Detect which cell encompasses the target text, then output its [X, Y] center coordinate. 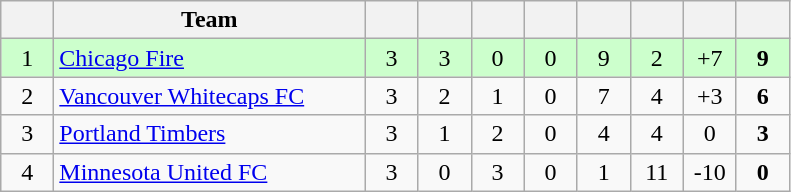
Portland Timbers [210, 134]
Minnesota United FC [210, 172]
+7 [710, 58]
Chicago Fire [210, 58]
+3 [710, 96]
6 [762, 96]
Team [210, 20]
11 [656, 172]
Vancouver Whitecaps FC [210, 96]
7 [604, 96]
-10 [710, 172]
